Detect which cell encompasses the target text, then output its [x, y] center coordinate. 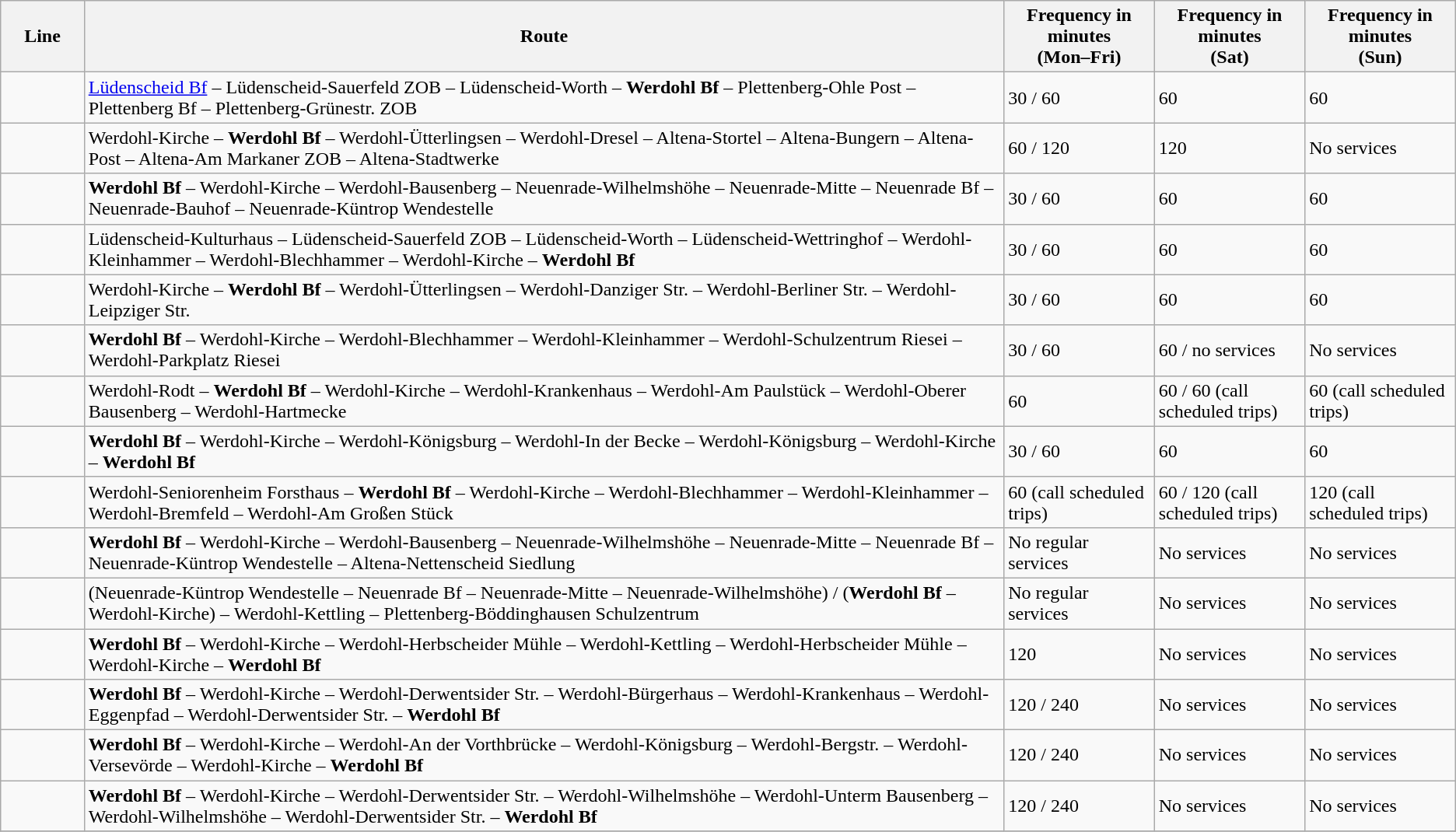
60 / 60 (call scheduled trips) [1229, 401]
60 / 120 (call scheduled trips) [1229, 502]
120 (call scheduled trips) [1381, 502]
Werdohl-Rodt – Werdohl Bf – Werdohl-Kirche – Werdohl-Krankenhaus – Werdohl-Am Paulstück – Werdohl-Oberer Bausenberg – Werdohl-Hartmecke [544, 401]
Werdohl Bf – Werdohl-Kirche – Werdohl-Blechhammer – Werdohl-Kleinhammer – Werdohl-Schulzentrum Riesei – Werdohl-Parkplatz Riesei [544, 350]
Werdohl-Seniorenheim Forsthaus – Werdohl Bf – Werdohl-Kirche – Werdohl-Blechhammer – Werdohl-Kleinhammer – Werdohl-Bremfeld – Werdohl-Am Großen Stück [544, 502]
Werdohl Bf – Werdohl-Kirche – Werdohl-An der Vorthbrücke – Werdohl-Königsburg – Werdohl-Bergstr. – Werdohl-Versevörde – Werdohl-Kirche – Werdohl Bf [544, 756]
Route [544, 37]
60 / 120 [1080, 148]
Line [42, 37]
Frequency in minutes (Sun) [1381, 37]
60 / no services [1229, 350]
Lüdenscheid Bf – Lüdenscheid-Sauerfeld ZOB – Lüdenscheid-Worth – Werdohl Bf – Plettenberg-Ohle Post – Plettenberg Bf – Plettenberg-Grünestr. ZOB [544, 98]
Werdohl-Kirche – Werdohl Bf – Werdohl-Ütterlingsen – Werdohl-Danziger Str. – Werdohl-Berliner Str. – Werdohl-Leipziger Str. [544, 300]
Werdohl Bf – Werdohl-Kirche – Werdohl-Königsburg – Werdohl-In der Becke – Werdohl-Königsburg – Werdohl-Kirche – Werdohl Bf [544, 451]
Frequency in minutes(Mon–Fri) [1080, 37]
Werdohl Bf – Werdohl-Kirche – Werdohl-Herbscheider Mühle – Werdohl-Kettling – Werdohl-Herbscheider Mühle – Werdohl-Kirche – Werdohl Bf [544, 653]
Frequency in minutes (Sat) [1229, 37]
